Extract the (X, Y) coordinate from the center of the cell holding the provided text.  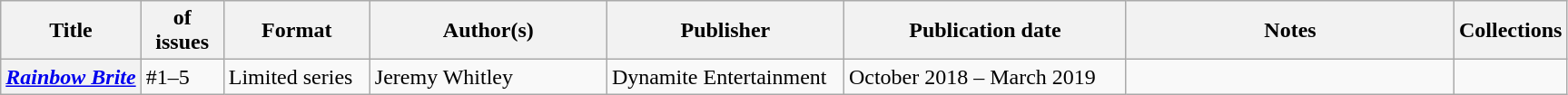
Author(s) (488, 31)
#1–5 (182, 77)
Publication date (984, 31)
Format (296, 31)
of issues (182, 31)
Notes (1289, 31)
Publisher (725, 31)
Dynamite Entertainment (725, 77)
Title (71, 31)
Rainbow Brite (71, 77)
Collections (1511, 31)
Jeremy Whitley (488, 77)
October 2018 – March 2019 (984, 77)
Limited series (296, 77)
